Find where the given text appears and provide that cell's center as (x, y) coordinate. 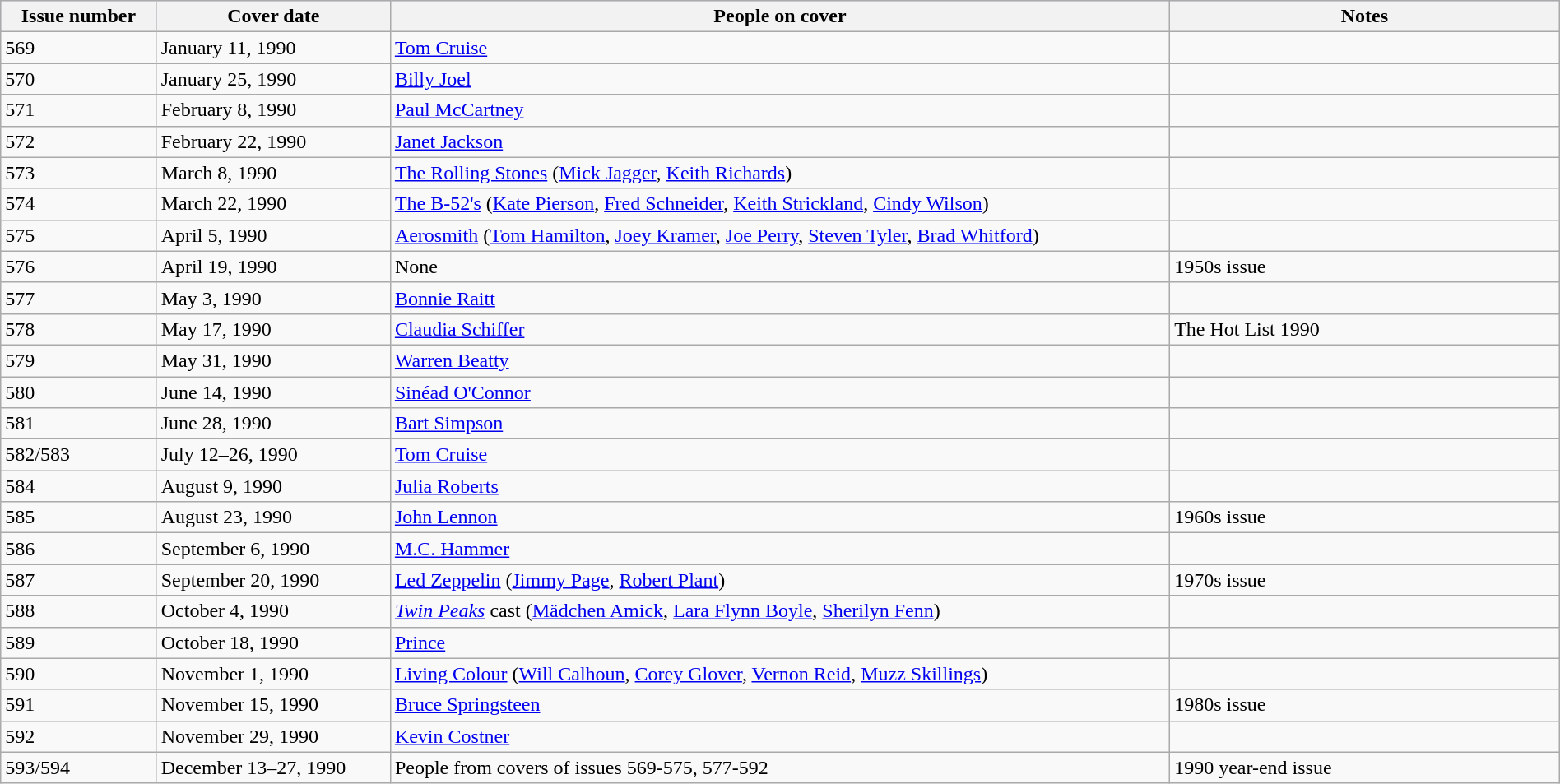
570 (79, 79)
M.C. Hammer (780, 549)
June 28, 1990 (273, 424)
Warren Beatty (780, 360)
586 (79, 549)
People on cover (780, 16)
March 22, 1990 (273, 204)
Living Colour (Will Calhoun, Corey Glover, Vernon Reid, Muzz Skillings) (780, 674)
November 1, 1990 (273, 674)
577 (79, 298)
Prince (780, 643)
576 (79, 267)
1990 year-end issue (1365, 768)
574 (79, 204)
572 (79, 141)
The B-52's (Kate Pierson, Fred Schneider, Keith Strickland, Cindy Wilson) (780, 204)
September 6, 1990 (273, 549)
July 12–26, 1990 (273, 455)
Notes (1365, 16)
February 22, 1990 (273, 141)
August 23, 1990 (273, 517)
June 14, 1990 (273, 392)
People from covers of issues 569-575, 577-592 (780, 768)
Twin Peaks cast (Mädchen Amick, Lara Flynn Boyle, Sherilyn Fenn) (780, 611)
Claudia Schiffer (780, 329)
May 3, 1990 (273, 298)
December 13–27, 1990 (273, 768)
Paul McCartney (780, 110)
The Hot List 1990 (1365, 329)
October 4, 1990 (273, 611)
Julia Roberts (780, 486)
589 (79, 643)
591 (79, 705)
573 (79, 173)
Kevin Costner (780, 736)
592 (79, 736)
November 29, 1990 (273, 736)
571 (79, 110)
February 8, 1990 (273, 110)
Bonnie Raitt (780, 298)
October 18, 1990 (273, 643)
January 11, 1990 (273, 48)
Led Zeppelin (Jimmy Page, Robert Plant) (780, 580)
590 (79, 674)
Sinéad O'Connor (780, 392)
587 (79, 580)
580 (79, 392)
January 25, 1990 (273, 79)
579 (79, 360)
585 (79, 517)
569 (79, 48)
Issue number (79, 16)
November 15, 1990 (273, 705)
593/594 (79, 768)
Cover date (273, 16)
May 17, 1990 (273, 329)
Janet Jackson (780, 141)
575 (79, 235)
April 5, 1990 (273, 235)
Aerosmith (Tom Hamilton, Joey Kramer, Joe Perry, Steven Tyler, Brad Whitford) (780, 235)
584 (79, 486)
Bruce Springsteen (780, 705)
None (780, 267)
1950s issue (1365, 267)
588 (79, 611)
581 (79, 424)
September 20, 1990 (273, 580)
March 8, 1990 (273, 173)
1960s issue (1365, 517)
1980s issue (1365, 705)
April 19, 1990 (273, 267)
May 31, 1990 (273, 360)
John Lennon (780, 517)
582/583 (79, 455)
Bart Simpson (780, 424)
578 (79, 329)
1970s issue (1365, 580)
August 9, 1990 (273, 486)
Billy Joel (780, 79)
The Rolling Stones (Mick Jagger, Keith Richards) (780, 173)
